Search for the cell housing the specified text and yield its (X, Y) center coordinate. 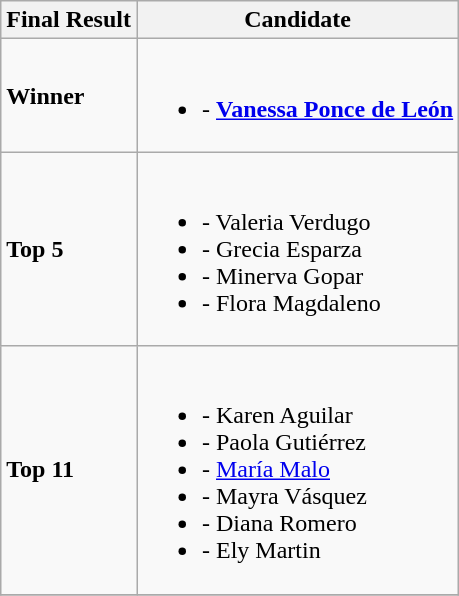
- Valeria Verdugo - Grecia Esparza - Minerva Gopar - Flora Magdaleno (297, 249)
Candidate (297, 20)
Winner (69, 96)
- Vanessa Ponce de León (297, 96)
Top 11 (69, 470)
Top 5 (69, 249)
- Karen Aguilar - Paola Gutiérrez - María Malo - Mayra Vásquez - Diana Romero - Ely Martin (297, 470)
Final Result (69, 20)
